Capture the cell that displays the provided text and extract its [x, y] central coordinate. 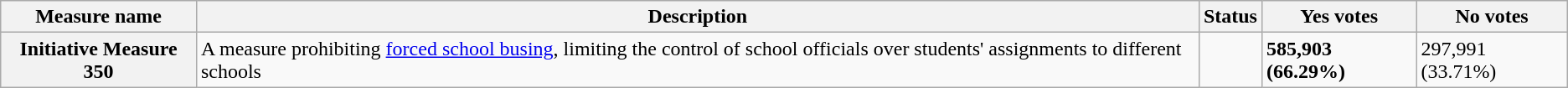
Measure name [99, 17]
A measure prohibiting forced school busing, limiting the control of school officials over students' assignments to different schools [697, 60]
Status [1230, 17]
No votes [1492, 17]
585,903 (66.29%) [1338, 60]
Initiative Measure 350 [99, 60]
Description [697, 17]
Yes votes [1338, 17]
297,991 (33.71%) [1492, 60]
